Detect which cell encompasses the target text, then output its [x, y] center coordinate. 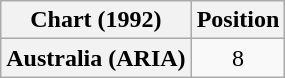
8 [238, 58]
Australia (ARIA) [96, 58]
Chart (1992) [96, 20]
Position [238, 20]
